Determine the [X, Y] coordinate at the center of the cell enclosing the given text.  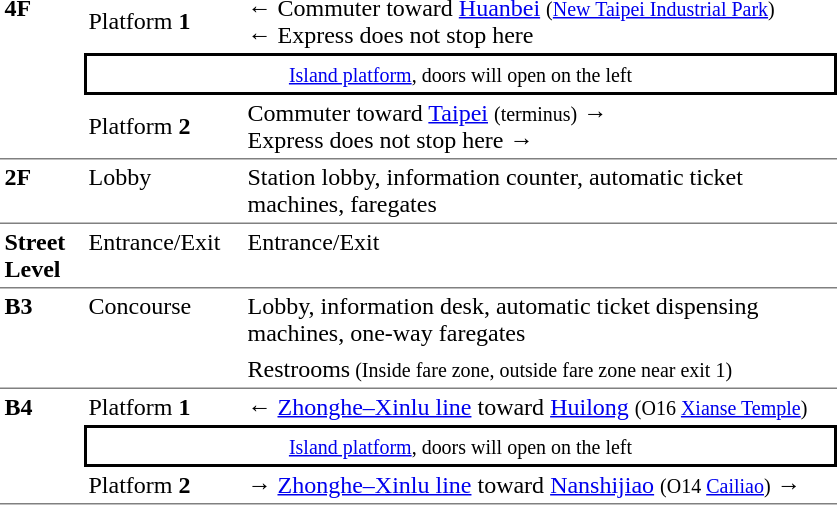
B3 [42, 338]
2F [42, 192]
Concourse [164, 338]
← Zhonghe–Xinlu line toward Huilong (O16 Xianse Temple) [540, 407]
→ Zhonghe–Xinlu line toward Nanshijiao (O14 Cailiao) → [540, 486]
Lobby, information desk, automatic ticket dispensing machines, one-way faregates [540, 320]
Street Level [42, 255]
Commuter toward Taipei (terminus) → Express does not stop here → [540, 127]
Lobby [164, 192]
Restrooms (Inside fare zone, outside fare zone near exit 1) [540, 371]
Platform 1 [164, 407]
Station lobby, information counter, automatic ticket machines, faregates [540, 192]
B4 [42, 447]
